Capture the cell that displays the provided text and extract its [X, Y] central coordinate. 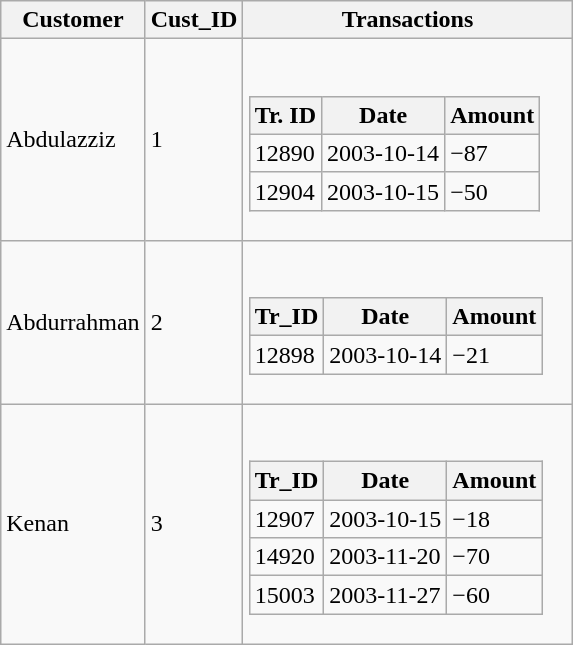
Kenan [73, 524]
12907 [286, 519]
Tr_ID Date Amount 12898 2003-10-14 −21 [408, 323]
−60 [494, 595]
Abdulazziz [73, 140]
14920 [286, 557]
Tr. ID [285, 115]
3 [194, 524]
−50 [492, 191]
12898 [286, 355]
2003-11-27 [386, 595]
Tr. ID Date Amount 12890 2003-10-14 −87 12904 2003-10-15 −50 [408, 140]
Tr_ID Date Amount 12907 2003-10-15 −18 14920 2003-11-20 −70 15003 2003-11-27 −60 [408, 524]
Transactions [408, 20]
12890 [285, 153]
15003 [286, 595]
−21 [494, 355]
2003-11-20 [386, 557]
12904 [285, 191]
−87 [492, 153]
Abdurrahman [73, 323]
2 [194, 323]
−18 [494, 519]
Customer [73, 20]
Cust_ID [194, 20]
1 [194, 140]
−70 [494, 557]
